Provide the (x, y) coordinate of the cell's center where the given text is located.  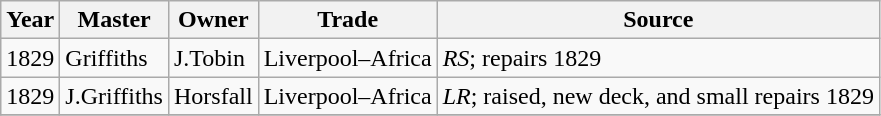
Year (30, 20)
J.Tobin (213, 58)
LR; raised, new deck, and small repairs 1829 (658, 96)
Owner (213, 20)
Master (114, 20)
Griffiths (114, 58)
RS; repairs 1829 (658, 58)
Horsfall (213, 96)
Trade (348, 20)
J.Griffiths (114, 96)
Source (658, 20)
